Extract the (X, Y) coordinate from the center of the cell holding the provided text.  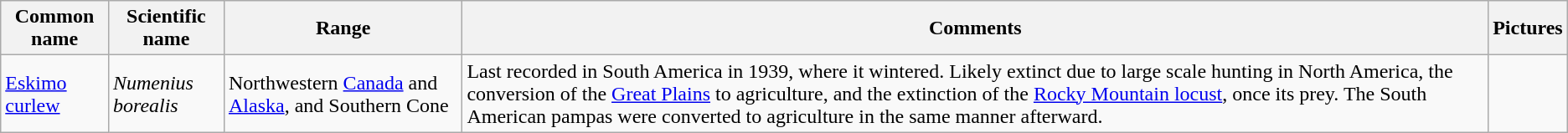
Scientific name (166, 28)
Northwestern Canada and Alaska, and Southern Cone (343, 94)
Eskimo curlew (55, 94)
Common name (55, 28)
Comments (975, 28)
Pictures (1528, 28)
Numenius borealis (166, 94)
Range (343, 28)
